Capture the cell that displays the provided text and extract its (X, Y) central coordinate. 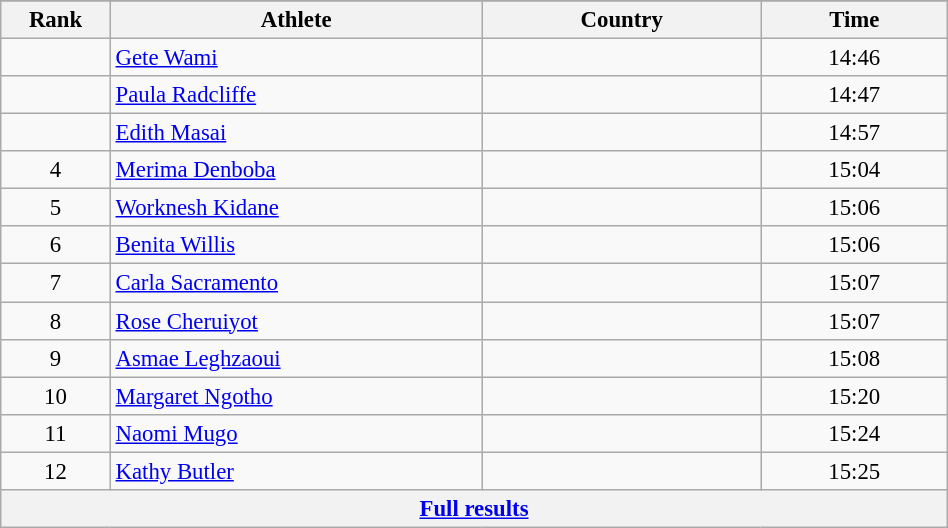
Gete Wami (296, 58)
15:24 (854, 433)
15:08 (854, 358)
4 (56, 170)
5 (56, 208)
Rank (56, 20)
Rose Cheruiyot (296, 321)
6 (56, 245)
Country (622, 20)
Worknesh Kidane (296, 208)
14:47 (854, 95)
9 (56, 358)
Full results (474, 509)
8 (56, 321)
Carla Sacramento (296, 283)
14:57 (854, 133)
Margaret Ngotho (296, 396)
Asmae Leghzaoui (296, 358)
12 (56, 471)
Kathy Butler (296, 471)
Merima Denboba (296, 170)
Time (854, 20)
Naomi Mugo (296, 433)
15:20 (854, 396)
7 (56, 283)
Paula Radcliffe (296, 95)
15:25 (854, 471)
15:04 (854, 170)
14:46 (854, 58)
Edith Masai (296, 133)
11 (56, 433)
Benita Willis (296, 245)
10 (56, 396)
Athlete (296, 20)
